Identify which cell holds the provided text, then report its [x, y] central coordinate. 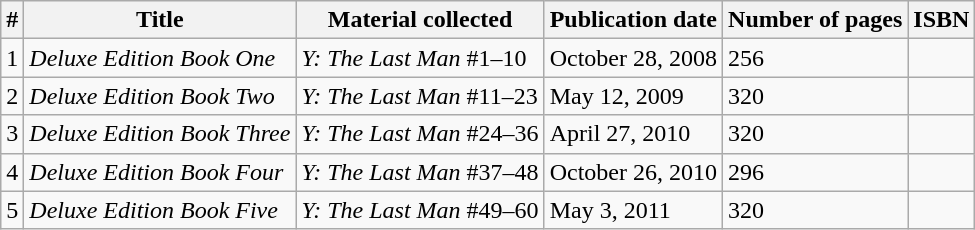
4 [12, 172]
Y: The Last Man #1–10 [420, 58]
5 [12, 210]
Title [160, 20]
May 3, 2011 [633, 210]
Y: The Last Man #49–60 [420, 210]
Y: The Last Man #24–36 [420, 134]
Publication date [633, 20]
Deluxe Edition Book Four [160, 172]
1 [12, 58]
Deluxe Edition Book Three [160, 134]
Y: The Last Man #11–23 [420, 96]
Material collected [420, 20]
2 [12, 96]
Y: The Last Man #37–48 [420, 172]
Deluxe Edition Book Two [160, 96]
ISBN [942, 20]
Deluxe Edition Book One [160, 58]
May 12, 2009 [633, 96]
# [12, 20]
October 28, 2008 [633, 58]
3 [12, 134]
October 26, 2010 [633, 172]
Number of pages [816, 20]
296 [816, 172]
256 [816, 58]
April 27, 2010 [633, 134]
Deluxe Edition Book Five [160, 210]
